From the cell containing the given text, extract its center point as [X, Y] coordinate. 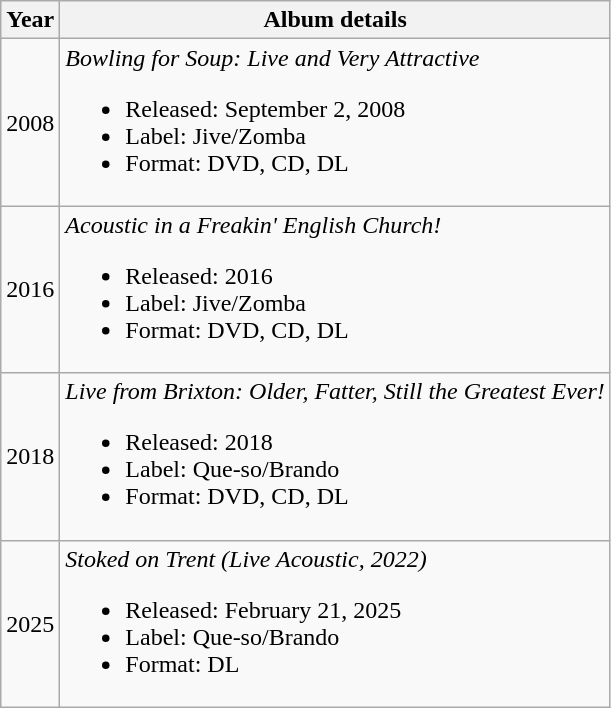
2018 [30, 456]
Album details [336, 20]
Year [30, 20]
Acoustic in a Freakin' English Church!Released: 2016Label: Jive/ZombaFormat: DVD, CD, DL [336, 290]
2025 [30, 624]
Bowling for Soup: Live and Very AttractiveReleased: September 2, 2008Label: Jive/ZombaFormat: DVD, CD, DL [336, 122]
2016 [30, 290]
Stoked on Trent (Live Acoustic, 2022)Released: February 21, 2025Label: Que-so/BrandoFormat: DL [336, 624]
2008 [30, 122]
Live from Brixton: Older, Fatter, Still the Greatest Ever!Released: 2018Label: Que-so/BrandoFormat: DVD, CD, DL [336, 456]
